Identify which cell holds the provided text, then report its (X, Y) central coordinate. 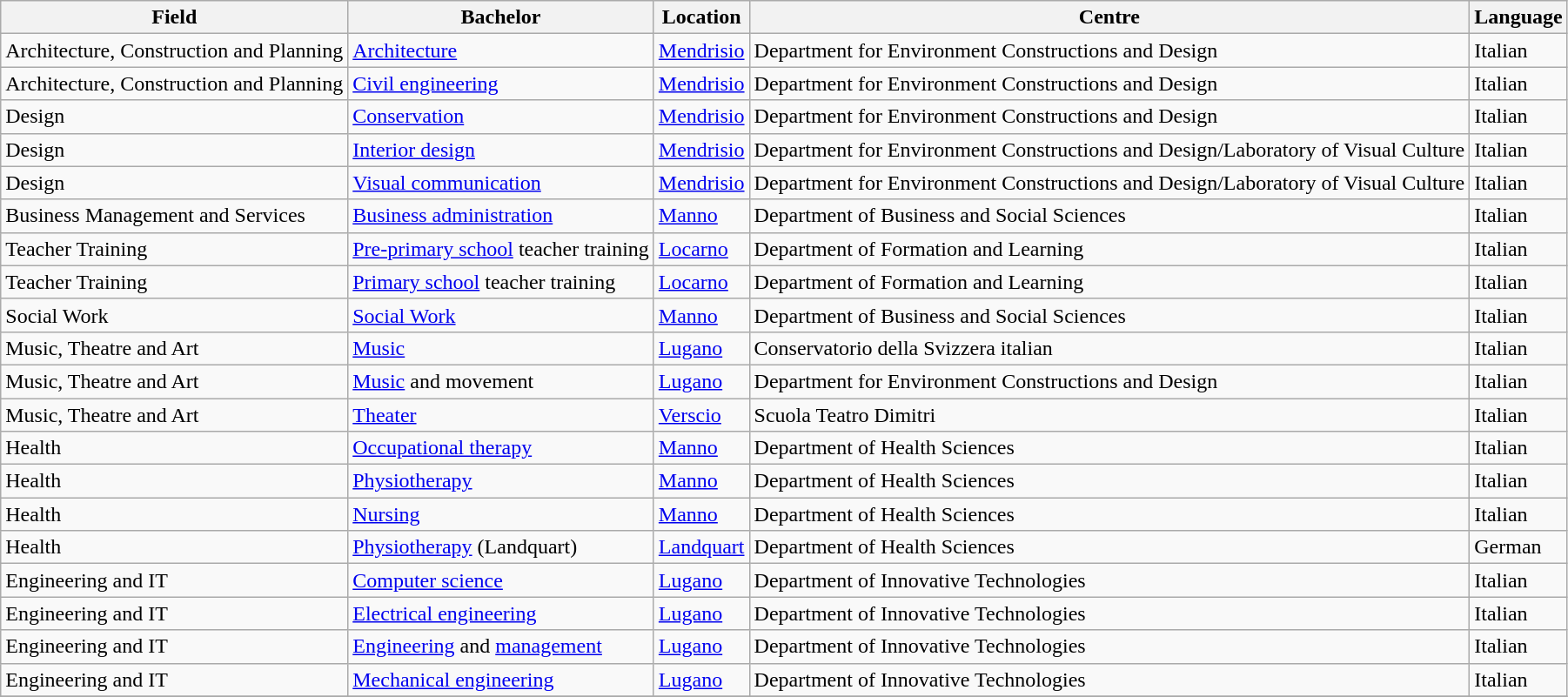
Civil engineering (501, 84)
Mechanical engineering (501, 680)
Electrical engineering (501, 613)
Engineering and management (501, 647)
Verscio (701, 415)
Visual communication (501, 183)
Theater (501, 415)
Occupational therapy (501, 448)
Music (501, 348)
Business administration (501, 216)
Conservatorio della Svizzera italian (1109, 348)
Nursing (501, 514)
Interior design (501, 150)
Centre (1109, 17)
Landquart (701, 547)
Architecture (501, 50)
Music and movement (501, 381)
Conservation (501, 117)
Pre-primary school teacher training (501, 249)
Location (701, 17)
Physiotherapy (501, 481)
German (1518, 547)
Computer science (501, 580)
Scuola Teatro Dimitri (1109, 415)
Field (174, 17)
Language (1518, 17)
Bachelor (501, 17)
Primary school teacher training (501, 282)
Business Management and Services (174, 216)
Physiotherapy (Landquart) (501, 547)
